Pinpoint the cell where the given text exists, returning its [X, Y] midpoint coordinate. 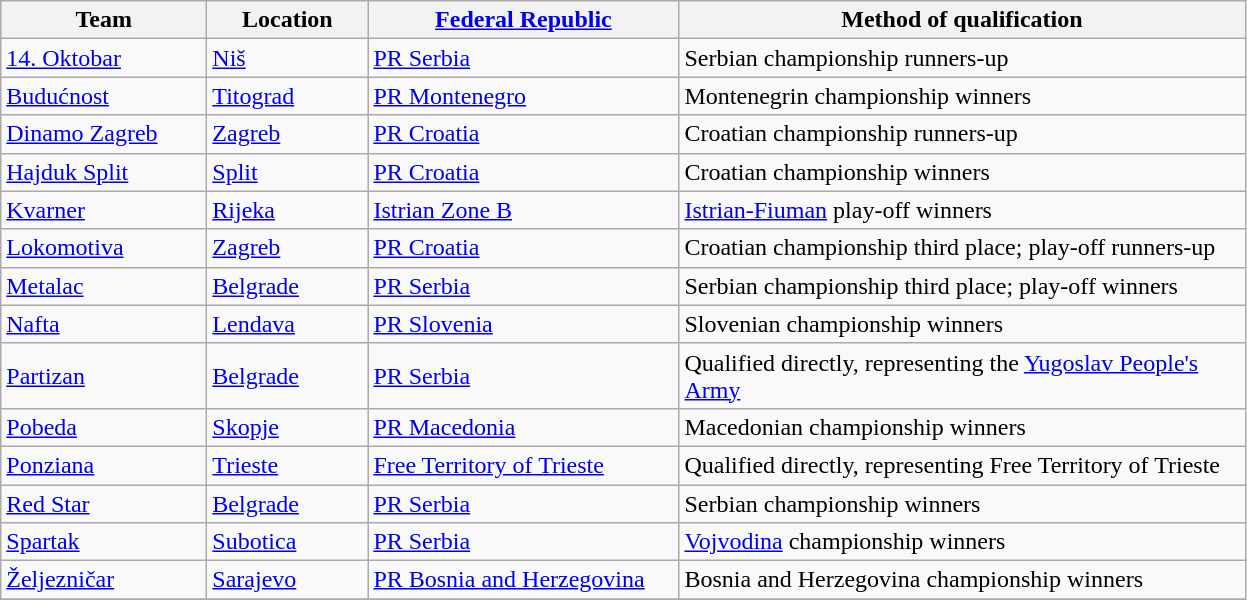
Metalac [104, 286]
Spartak [104, 542]
Serbian championship third place; play-off winners [962, 286]
Slovenian championship winners [962, 324]
Lokomotiva [104, 248]
PR Bosnia and Herzegovina [524, 580]
PR Slovenia [524, 324]
Ponziana [104, 465]
Free Territory of Trieste [524, 465]
Pobeda [104, 427]
Rijeka [288, 210]
Serbian championship winners [962, 503]
Serbian championship runners-up [962, 58]
Montenegrin championship winners [962, 96]
14. Oktobar [104, 58]
Location [288, 20]
Istrian-Fiuman play-off winners [962, 210]
Federal Republic [524, 20]
Qualified directly, representing Free Territory of Trieste [962, 465]
Sarajevo [288, 580]
Dinamo Zagreb [104, 134]
Red Star [104, 503]
Partizan [104, 376]
Istrian Zone B [524, 210]
Nafta [104, 324]
Hajduk Split [104, 172]
PR Montenegro [524, 96]
Split [288, 172]
Niš [288, 58]
PR Macedonia [524, 427]
Vojvodina championship winners [962, 542]
Kvarner [104, 210]
Željezničar [104, 580]
Method of qualification [962, 20]
Trieste [288, 465]
Skopje [288, 427]
Team [104, 20]
Croatian championship runners-up [962, 134]
Subotica [288, 542]
Bosnia and Herzegovina championship winners [962, 580]
Croatian championship winners [962, 172]
Qualified directly, representing the Yugoslav People's Army [962, 376]
Budućnost [104, 96]
Macedonian championship winners [962, 427]
Croatian championship third place; play-off runners-up [962, 248]
Titograd [288, 96]
Lendava [288, 324]
